Locate the cell with the specified text and output its [X, Y] center coordinate. 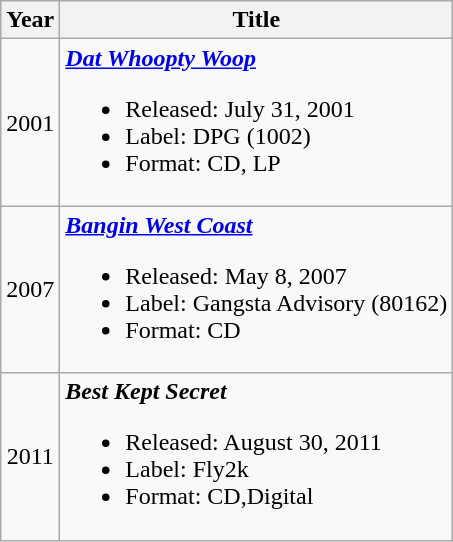
2007 [30, 290]
Year [30, 20]
Bangin West CoastReleased: May 8, 2007Label: Gangsta Advisory (80162)Format: CD [256, 290]
2011 [30, 456]
Title [256, 20]
Best Kept SecretReleased: August 30, 2011Label: Fly2kFormat: CD,Digital [256, 456]
Dat Whoopty WoopReleased: July 31, 2001Label: DPG (1002)Format: CD, LP [256, 122]
2001 [30, 122]
